Find where the given text appears and provide that cell's center as [x, y] coordinate. 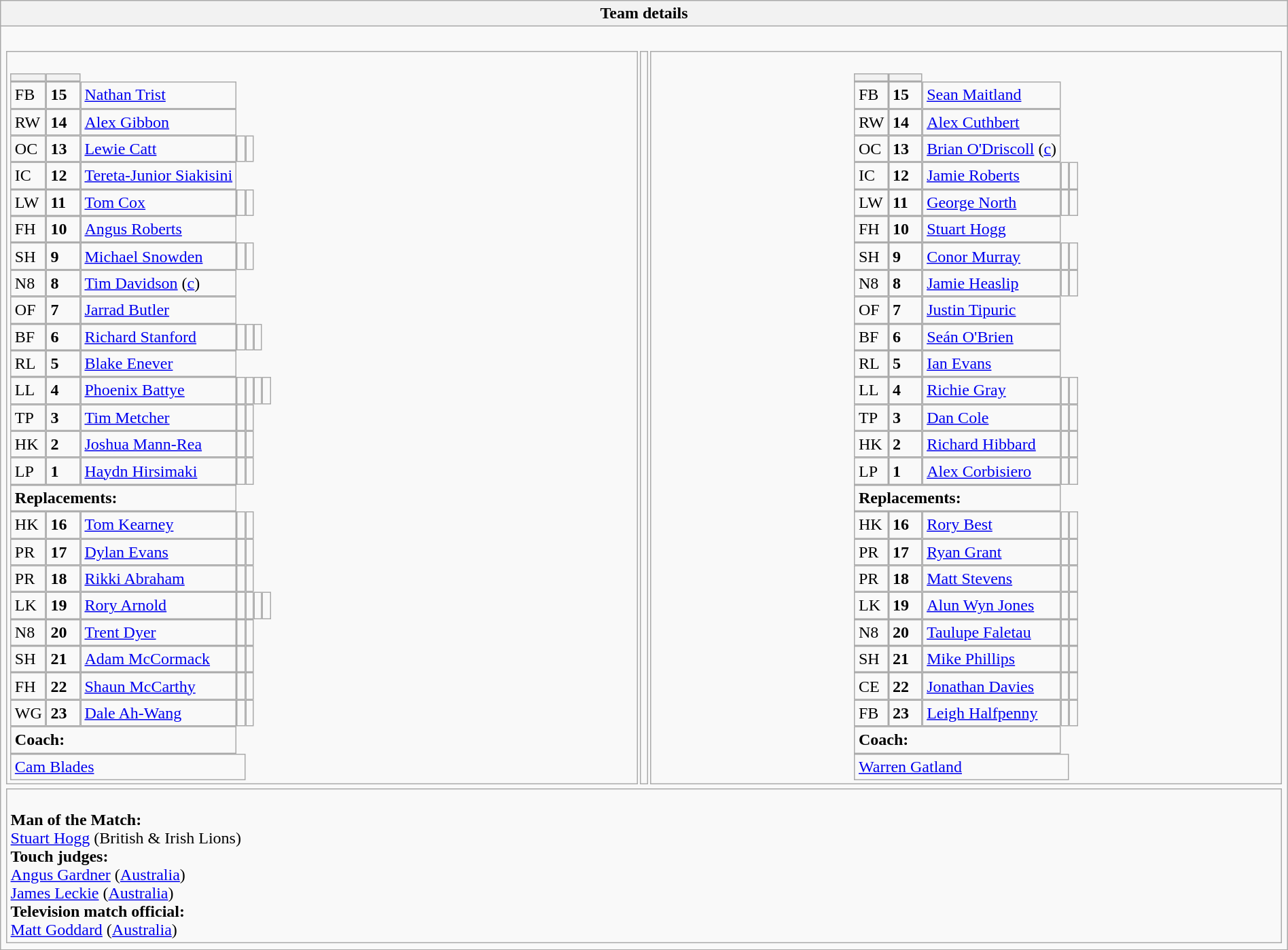
Jamie Roberts [992, 176]
Taulupe Faletau [992, 632]
Matt Stevens [992, 579]
Adam McCormack [158, 659]
Jarrad Butler [158, 310]
Jamie Heaslip [992, 283]
WG [29, 713]
Brian O'Driscoll (c) [992, 149]
Cam Blades [128, 767]
Trent Dyer [158, 632]
Mike Phillips [992, 659]
CE [872, 687]
Tom Kearney [158, 525]
Shaun McCarthy [158, 687]
Alun Wyn Jones [992, 606]
Ryan Grant [992, 552]
Team details [644, 14]
Stuart Hogg [992, 230]
Alex Cuthbert [992, 122]
Tom Cox [158, 202]
Haydn Hirsimaki [158, 471]
Alex Corbisiero [992, 471]
Rory Arnold [158, 606]
Seán O'Brien [992, 337]
Leigh Halfpenny [992, 713]
Ian Evans [992, 364]
Conor Murray [992, 257]
Michael Snowden [158, 257]
Dale Ah-Wang [158, 713]
Tim Davidson (c) [158, 283]
Angus Roberts [158, 230]
Alex Gibbon [158, 122]
Richard Stanford [158, 337]
Richie Gray [992, 390]
Blake Enever [158, 364]
Rikki Abraham [158, 579]
Tim Metcher [158, 418]
Tereta-Junior Siakisini [158, 176]
Nathan Trist [158, 95]
George North [992, 202]
Jonathan Davies [992, 687]
Dan Cole [992, 418]
Lewie Catt [158, 149]
Justin Tipuric [992, 310]
Phoenix Battye [158, 390]
Warren Gatland [962, 767]
Dylan Evans [158, 552]
Rory Best [992, 525]
Richard Hibbard [992, 444]
Sean Maitland [992, 95]
Joshua Mann-Rea [158, 444]
